Capture the cell that displays the provided text and extract its (X, Y) central coordinate. 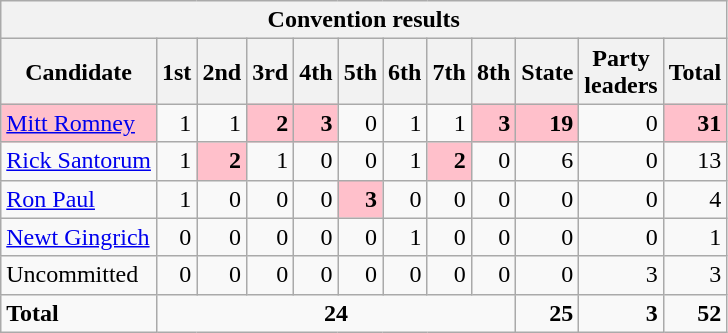
5th (360, 72)
24 (336, 313)
7th (449, 72)
State (548, 72)
13 (695, 161)
Rick Santorum (79, 161)
31 (695, 123)
1st (176, 72)
Convention results (364, 20)
Uncommitted (79, 275)
4th (316, 72)
6th (405, 72)
6 (548, 161)
Candidate (79, 72)
Partyleaders (621, 72)
4 (695, 199)
19 (548, 123)
Newt Gingrich (79, 237)
Ron Paul (79, 199)
3rd (270, 72)
25 (548, 313)
8th (493, 72)
Mitt Romney (79, 123)
2nd (222, 72)
52 (695, 313)
